Detect which cell encompasses the target text, then output its [x, y] center coordinate. 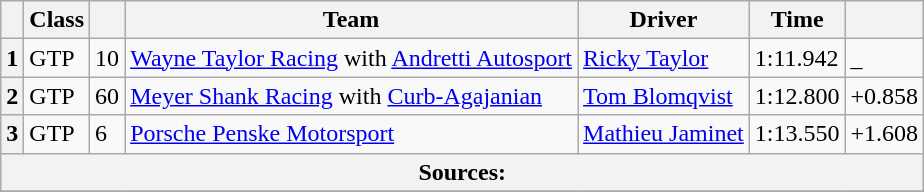
2 [12, 96]
Meyer Shank Racing with Curb-Agajanian [352, 96]
_ [884, 58]
6 [108, 134]
Porsche Penske Motorsport [352, 134]
Wayne Taylor Racing with Andretti Autosport [352, 58]
1:13.550 [797, 134]
Team [352, 20]
Sources: [462, 172]
1:12.800 [797, 96]
Ricky Taylor [664, 58]
Class [57, 20]
60 [108, 96]
Time [797, 20]
3 [12, 134]
+1.608 [884, 134]
Tom Blomqvist [664, 96]
1 [12, 58]
+0.858 [884, 96]
1:11.942 [797, 58]
Mathieu Jaminet [664, 134]
10 [108, 58]
Driver [664, 20]
